For the text-containing cell, return its midpoint in (X, Y) coordinate format. 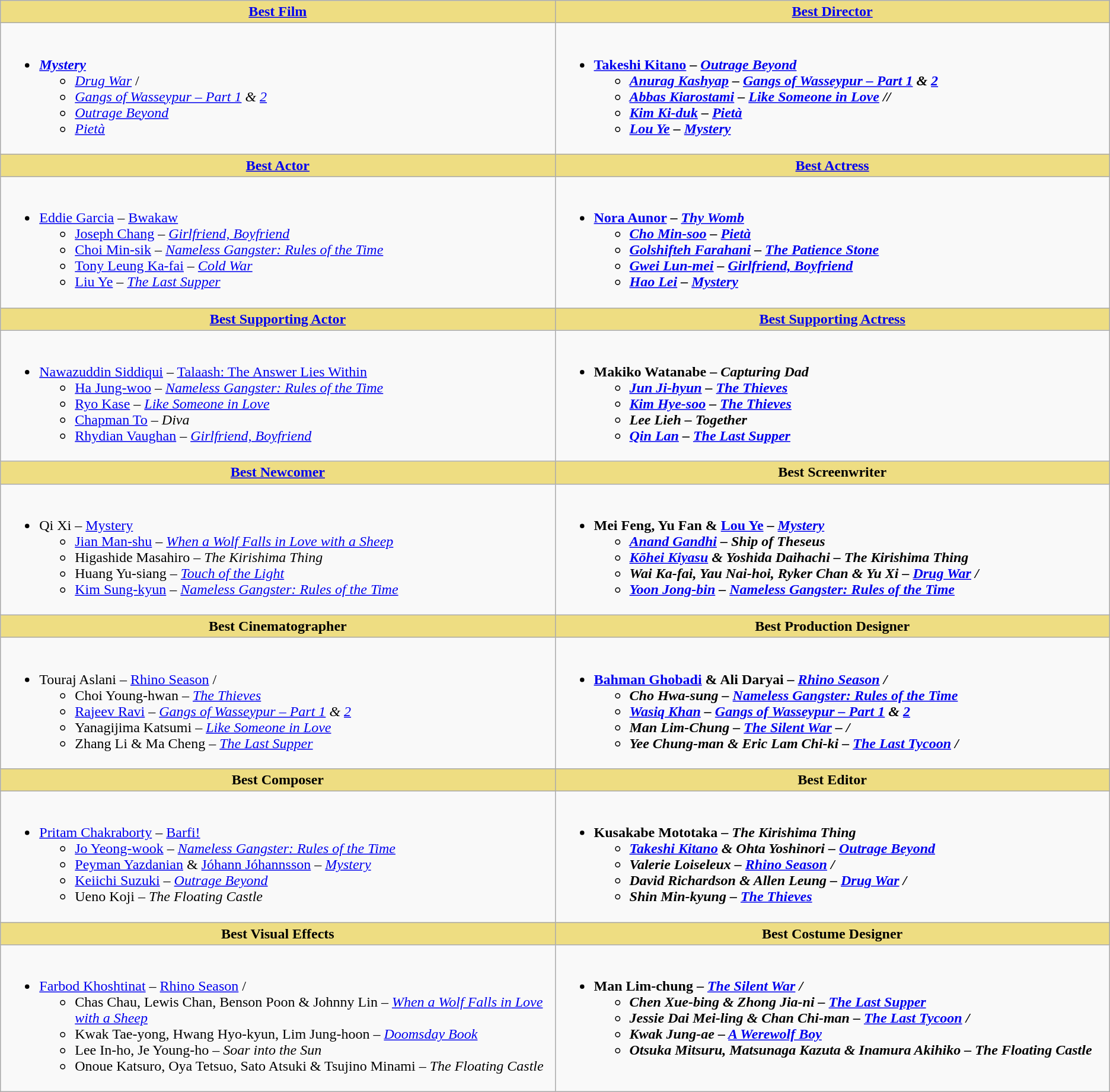
Best Production Designer (832, 626)
Best Screenwriter (832, 472)
Best Actor (277, 165)
Best Supporting Actress (832, 319)
Nora Aunor – Thy Womb Cho Min-soo – Pietà Golshifteh Farahani – The Patience Stone Gwei Lun-mei – Girlfriend, Boyfriend Hao Lei – Mystery (832, 242)
Best Actress (832, 165)
Best Composer (277, 780)
Best Director (832, 12)
Best Costume Designer (832, 934)
Best Cinematographer (277, 626)
Best Newcomer (277, 472)
Best Editor (832, 780)
Mystery Drug War /Gangs of Wasseypur – Part 1 & 2 Outrage Beyond Pietà (277, 89)
Makiko Watanabe – Capturing Dad Jun Ji-hyun – The Thieves Kim Hye-soo – The Thieves Lee Lieh – Together Qin Lan – The Last Supper (832, 396)
Best Visual Effects (277, 934)
Best Film (277, 12)
Best Supporting Actor (277, 319)
